Determine the (X, Y) coordinate at the center of the cell enclosing the given text.  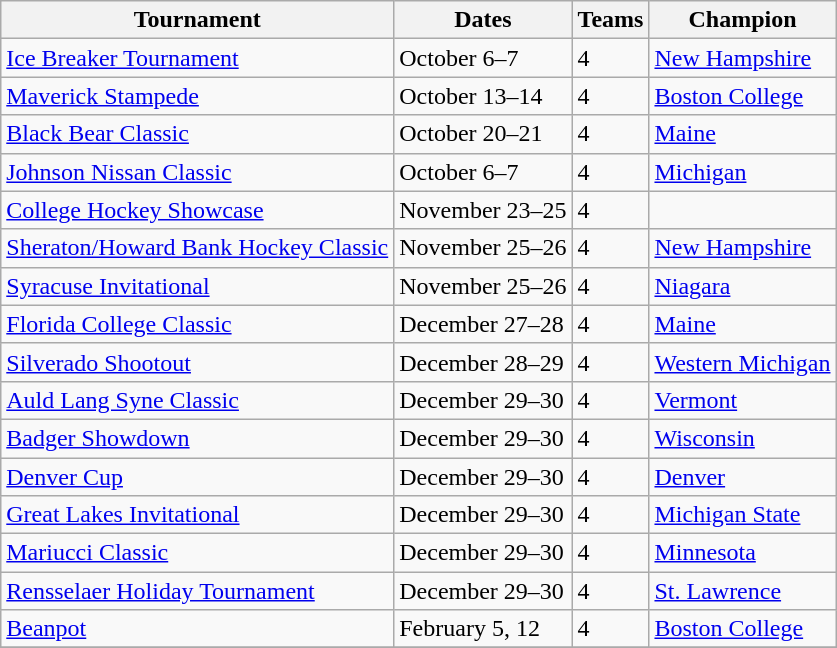
Sheraton/Howard Bank Hockey Classic (198, 248)
Denver Cup (198, 477)
Black Bear Classic (198, 134)
Wisconsin (742, 438)
Rensselaer Holiday Tournament (198, 591)
Badger Showdown (198, 438)
Mariucci Classic (198, 553)
Western Michigan (742, 362)
October 20–21 (483, 134)
Tournament (198, 20)
College Hockey Showcase (198, 210)
Michigan (742, 172)
February 5, 12 (483, 629)
Champion (742, 20)
October 13–14 (483, 96)
St. Lawrence (742, 591)
Minnesota (742, 553)
Florida College Classic (198, 324)
Ice Breaker Tournament (198, 58)
December 27–28 (483, 324)
November 23–25 (483, 210)
Dates (483, 20)
Great Lakes Invitational (198, 515)
Maverick Stampede (198, 96)
Silverado Shootout (198, 362)
Denver (742, 477)
Michigan State (742, 515)
Niagara (742, 286)
Teams (610, 20)
Auld Lang Syne Classic (198, 400)
Syracuse Invitational (198, 286)
Vermont (742, 400)
December 28–29 (483, 362)
Johnson Nissan Classic (198, 172)
Beanpot (198, 629)
